Search for the cell housing the specified text and yield its (x, y) center coordinate. 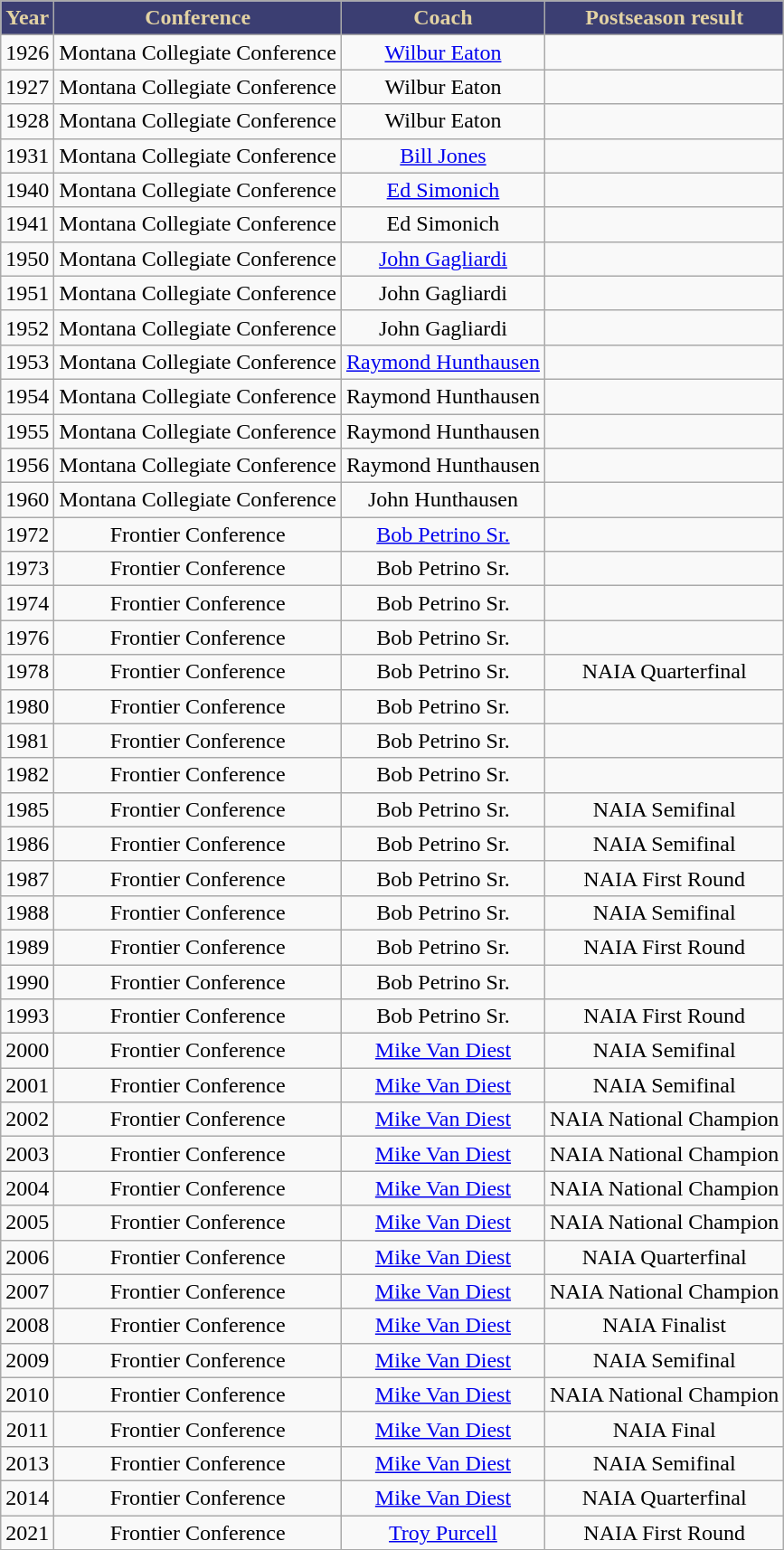
1973 (27, 569)
1927 (27, 87)
1951 (27, 293)
1989 (27, 947)
2010 (27, 1394)
John Hunthausen (443, 500)
1960 (27, 500)
1950 (27, 259)
Coach (443, 18)
Conference (198, 18)
2005 (27, 1223)
2001 (27, 1085)
1980 (27, 706)
2021 (27, 1533)
Bill Jones (443, 156)
2002 (27, 1120)
1982 (27, 775)
1941 (27, 224)
1981 (27, 741)
Postseason result (664, 18)
NAIA Finalist (664, 1326)
1988 (27, 912)
1954 (27, 396)
1940 (27, 190)
2009 (27, 1360)
2011 (27, 1429)
1993 (27, 1016)
1956 (27, 466)
1928 (27, 121)
2008 (27, 1326)
2007 (27, 1291)
2006 (27, 1257)
1926 (27, 52)
Year (27, 18)
1931 (27, 156)
1978 (27, 672)
1987 (27, 878)
1985 (27, 809)
2000 (27, 1051)
1990 (27, 981)
2004 (27, 1188)
1953 (27, 362)
1955 (27, 431)
1986 (27, 844)
Troy Purcell (443, 1533)
2013 (27, 1463)
1952 (27, 327)
2014 (27, 1498)
2003 (27, 1154)
1974 (27, 603)
NAIA Final (664, 1429)
1976 (27, 638)
1972 (27, 534)
